Detect which cell encompasses the target text, then output its [x, y] center coordinate. 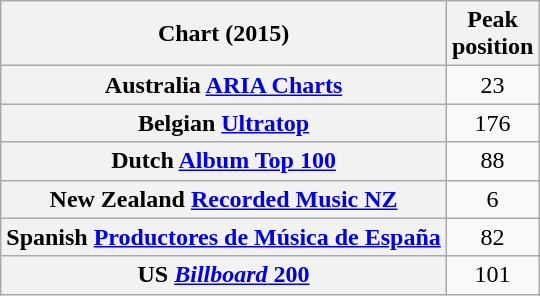
82 [492, 237]
Dutch Album Top 100 [224, 161]
176 [492, 123]
New Zealand Recorded Music NZ [224, 199]
Australia ARIA Charts [224, 85]
6 [492, 199]
US Billboard 200 [224, 275]
Chart (2015) [224, 34]
Belgian Ultratop [224, 123]
Peakposition [492, 34]
Spanish Productores de Música de España [224, 237]
23 [492, 85]
88 [492, 161]
101 [492, 275]
